Provide the [x, y] coordinate of the cell's center where the given text is located.  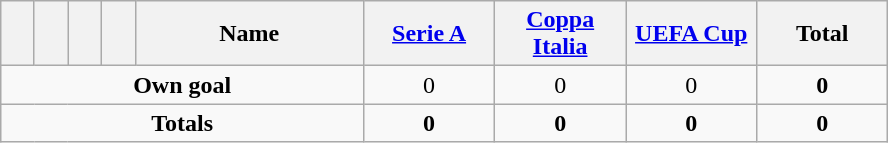
UEFA Cup [692, 34]
Total [822, 34]
Name [250, 34]
Coppa Italia [560, 34]
Serie A [430, 34]
Own goal [182, 85]
Totals [182, 123]
